Return (x, y) of the center of cell containing provided text 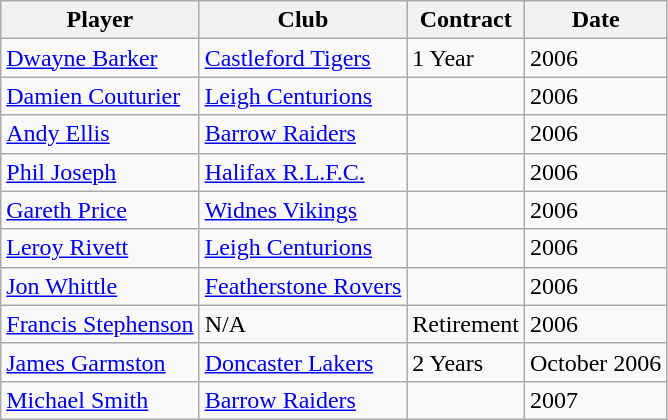
Widnes Vikings (303, 210)
Jon Whittle (100, 286)
Dwayne Barker (100, 58)
2 Years (466, 362)
Gareth Price (100, 210)
1 Year (466, 58)
2007 (596, 400)
Featherstone Rovers (303, 286)
Phil Joseph (100, 172)
October 2006 (596, 362)
Halifax R.L.F.C. (303, 172)
Castleford Tigers (303, 58)
Damien Couturier (100, 96)
Club (303, 20)
Francis Stephenson (100, 324)
Contract (466, 20)
Retirement (466, 324)
Michael Smith (100, 400)
James Garmston (100, 362)
Date (596, 20)
Leroy Rivett (100, 248)
Andy Ellis (100, 134)
Player (100, 20)
Doncaster Lakers (303, 362)
N/A (303, 324)
